For the text-containing cell, return its midpoint in (X, Y) coordinate format. 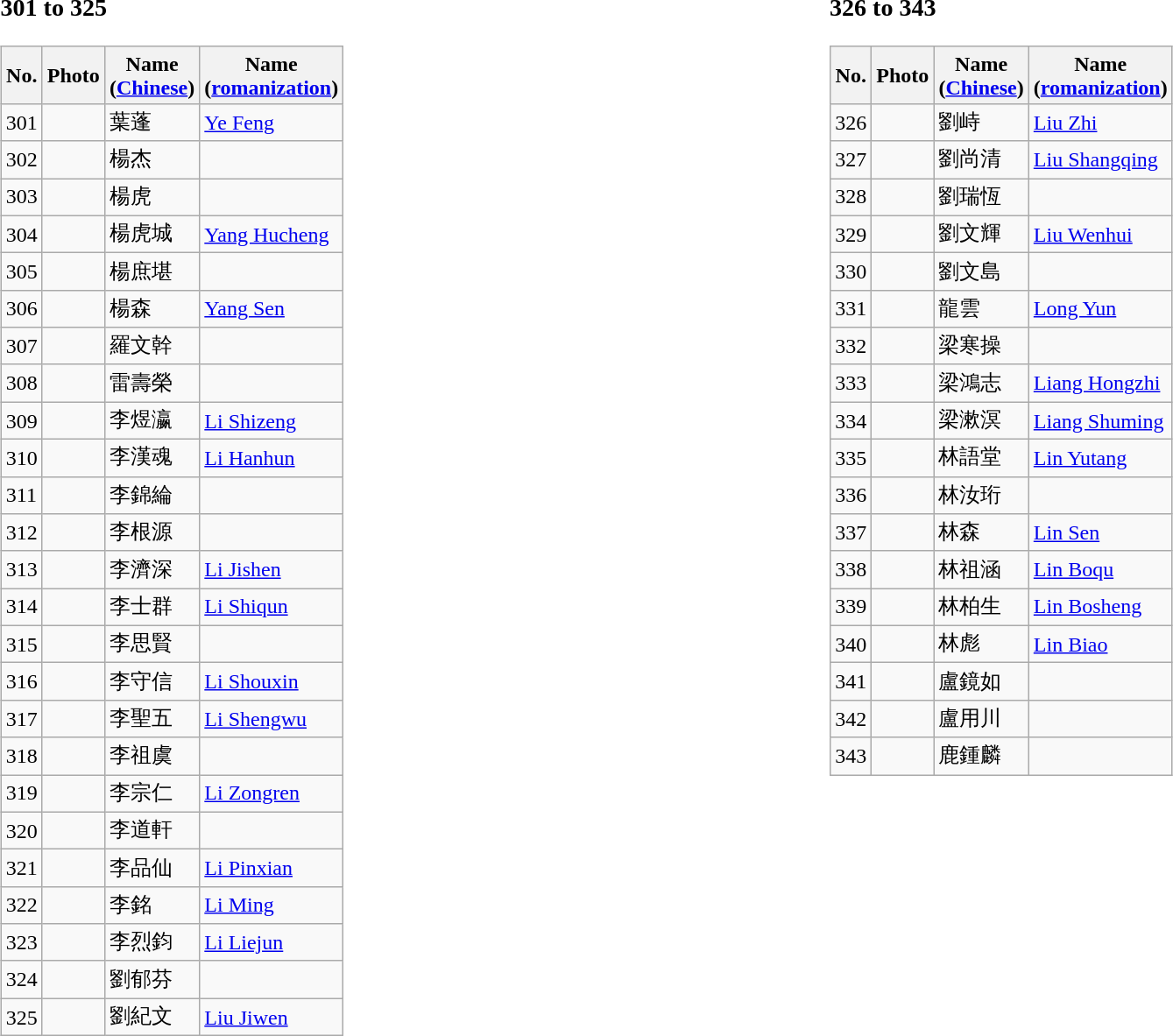
303 (21, 198)
林祖涵 (981, 569)
310 (21, 459)
林彪 (981, 645)
326 (851, 123)
340 (851, 645)
李銘 (152, 906)
304 (21, 235)
鹿鍾麟 (981, 757)
324 (21, 979)
楊森 (152, 308)
劉紀文 (152, 1018)
李漢魂 (152, 459)
劉郁芬 (152, 979)
302 (21, 159)
楊杰 (152, 159)
325 (21, 1018)
Liang Hongzhi (1100, 384)
Li Shengwu (272, 718)
Lin Sen (1100, 532)
林森 (981, 532)
336 (851, 496)
李宗仁 (152, 793)
316 (21, 681)
盧鏡如 (981, 681)
312 (21, 532)
李濟深 (152, 569)
梁漱溟 (981, 420)
李品仙 (152, 869)
306 (21, 308)
龍雲 (981, 308)
李煜瀛 (152, 420)
羅文幹 (152, 347)
李思賢 (152, 645)
308 (21, 384)
李聖五 (152, 718)
楊庶堪 (152, 271)
Lin Bosheng (1100, 608)
322 (21, 906)
Li Shiqun (272, 608)
314 (21, 608)
李烈鈞 (152, 942)
劉文輝 (981, 235)
Li Pinxian (272, 869)
327 (851, 159)
Li Jishen (272, 569)
334 (851, 420)
林汝珩 (981, 496)
331 (851, 308)
劉峙 (981, 123)
Li Shouxin (272, 681)
301 (21, 123)
李守信 (152, 681)
梁鴻志 (981, 384)
Liu Wenhui (1100, 235)
Liu Shangqing (1100, 159)
Liu Zhi (1100, 123)
309 (21, 420)
305 (21, 271)
Li Ming (272, 906)
Liu Jiwen (272, 1018)
307 (21, 347)
楊虎城 (152, 235)
Li Liejun (272, 942)
330 (851, 271)
Liang Shuming (1100, 420)
Lin Biao (1100, 645)
劉尚清 (981, 159)
321 (21, 869)
Lin Yutang (1100, 459)
劉文島 (981, 271)
李祖虞 (152, 757)
李根源 (152, 532)
Yang Sen (272, 308)
林語堂 (981, 459)
雷壽榮 (152, 384)
Long Yun (1100, 308)
Ye Feng (272, 123)
328 (851, 198)
Li Zongren (272, 793)
318 (21, 757)
林柏生 (981, 608)
葉蓬 (152, 123)
楊虎 (152, 198)
Li Hanhun (272, 459)
323 (21, 942)
李士群 (152, 608)
335 (851, 459)
梁寒操 (981, 347)
313 (21, 569)
339 (851, 608)
315 (21, 645)
李道軒 (152, 830)
343 (851, 757)
337 (851, 532)
Li Shizeng (272, 420)
盧用川 (981, 718)
329 (851, 235)
311 (21, 496)
333 (851, 384)
Lin Boqu (1100, 569)
李錦綸 (152, 496)
341 (851, 681)
338 (851, 569)
317 (21, 718)
332 (851, 347)
342 (851, 718)
319 (21, 793)
Yang Hucheng (272, 235)
320 (21, 830)
劉瑞恆 (981, 198)
